Capture the cell that displays the provided text and extract its [x, y] central coordinate. 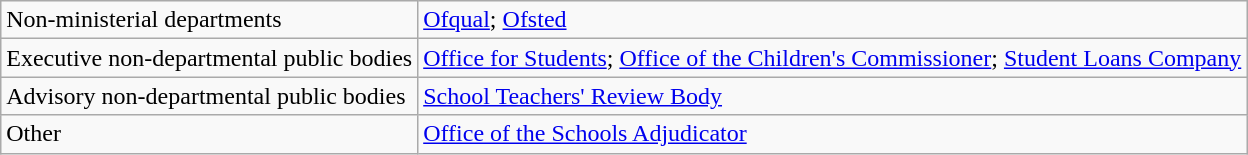
Office of the Schools Adjudicator [832, 134]
Non-ministerial departments [210, 20]
Office for Students; Office of the Children's Commissioner; Student Loans Company [832, 58]
Advisory non-departmental public bodies [210, 96]
Executive non-departmental public bodies [210, 58]
Other [210, 134]
School Teachers' Review Body [832, 96]
Ofqual; Ofsted [832, 20]
